Detect which cell encompasses the target text, then output its (x, y) center coordinate. 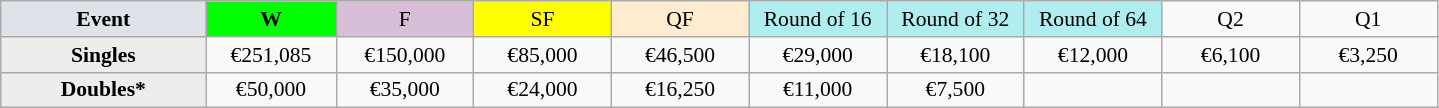
€11,000 (818, 90)
Round of 16 (818, 19)
€7,500 (955, 90)
€251,085 (271, 55)
SF (543, 19)
W (271, 19)
Singles (104, 55)
€50,000 (271, 90)
Q2 (1231, 19)
€85,000 (543, 55)
€18,100 (955, 55)
F (405, 19)
Q1 (1368, 19)
€12,000 (1093, 55)
Event (104, 19)
€6,100 (1231, 55)
€35,000 (405, 90)
€46,500 (680, 55)
€16,250 (680, 90)
€29,000 (818, 55)
Doubles* (104, 90)
Round of 64 (1093, 19)
QF (680, 19)
€24,000 (543, 90)
€3,250 (1368, 55)
Round of 32 (955, 19)
€150,000 (405, 55)
